Return the [x, y] coordinate for the center point of the cell that contains the specified text.  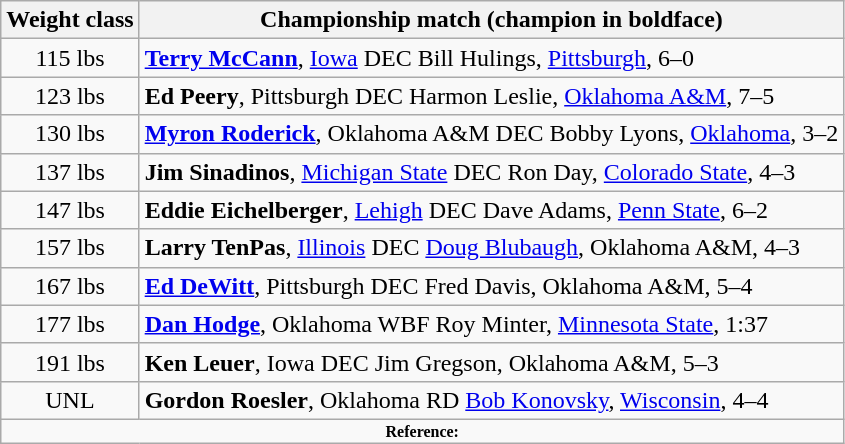
Terry McCann, Iowa DEC Bill Hulings, Pittsburgh, 6–0 [492, 58]
123 lbs [70, 96]
147 lbs [70, 210]
137 lbs [70, 172]
115 lbs [70, 58]
Reference: [422, 431]
Gordon Roesler, Oklahoma RD Bob Konovsky, Wisconsin, 4–4 [492, 400]
Eddie Eichelberger, Lehigh DEC Dave Adams, Penn State, 6–2 [492, 210]
Larry TenPas, Illinois DEC Doug Blubaugh, Oklahoma A&M, 4–3 [492, 248]
Dan Hodge, Oklahoma WBF Roy Minter, Minnesota State, 1:37 [492, 324]
UNL [70, 400]
191 lbs [70, 362]
Ed DeWitt, Pittsburgh DEC Fred Davis, Oklahoma A&M, 5–4 [492, 286]
130 lbs [70, 134]
Myron Roderick, Oklahoma A&M DEC Bobby Lyons, Oklahoma, 3–2 [492, 134]
Championship match (champion in boldface) [492, 20]
177 lbs [70, 324]
167 lbs [70, 286]
Weight class [70, 20]
157 lbs [70, 248]
Ken Leuer, Iowa DEC Jim Gregson, Oklahoma A&M, 5–3 [492, 362]
Ed Peery, Pittsburgh DEC Harmon Leslie, Oklahoma A&M, 7–5 [492, 96]
Jim Sinadinos, Michigan State DEC Ron Day, Colorado State, 4–3 [492, 172]
